Search for the cell housing the specified text and yield its (x, y) center coordinate. 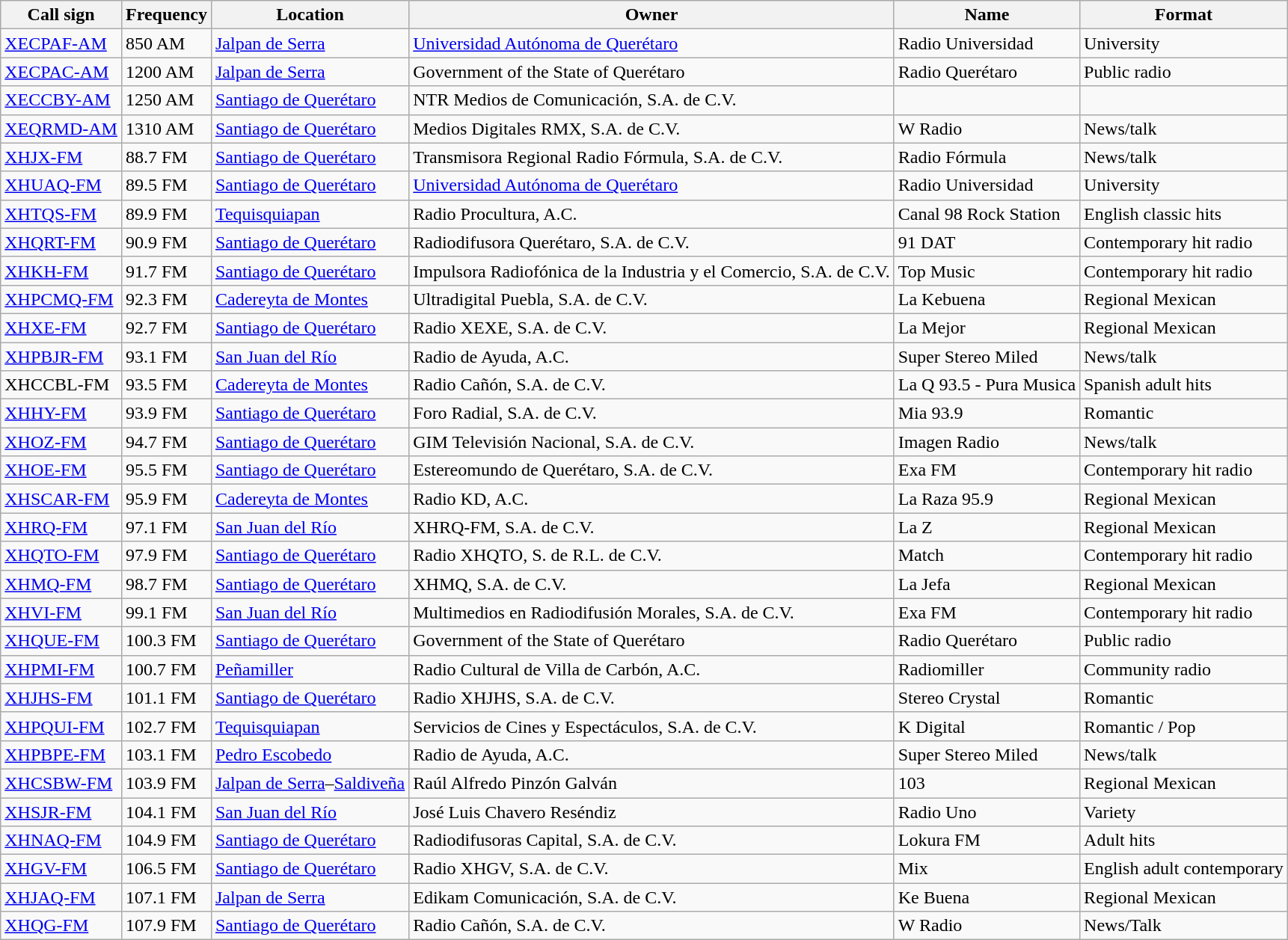
92.3 FM (166, 299)
95.9 FM (166, 499)
Radiodifusora Querétaro, S.A. de C.V. (651, 242)
XHQRT-FM (61, 242)
89.9 FM (166, 214)
Radio Fórmula (987, 157)
91.7 FM (166, 271)
XHQUE-FM (61, 641)
XHGV-FM (61, 869)
XHCCBL-FM (61, 385)
Estereomundo de Querétaro, S.A. de C.V. (651, 470)
Radio XHQTO, S. de R.L. de C.V. (651, 556)
Adult hits (1184, 841)
Radio Cultural de Villa de Carbón, A.C. (651, 669)
XHXE-FM (61, 328)
XHQG-FM (61, 926)
103.1 FM (166, 755)
XHUAQ-FM (61, 185)
100.7 FM (166, 669)
Call sign (61, 15)
Imagen Radio (987, 442)
Spanish adult hits (1184, 385)
98.7 FM (166, 584)
XHMQ, S.A. de C.V. (651, 584)
XHRQ-FM (61, 527)
Radiomiller (987, 669)
Impulsora Radiofónica de la Industria y el Comercio, S.A. de C.V. (651, 271)
La Mejor (987, 328)
Medios Digitales RMX, S.A. de C.V. (651, 129)
91 DAT (987, 242)
XHPBPE-FM (61, 755)
Jalpan de Serra–Saldiveña (310, 783)
XHPQUI-FM (61, 726)
XHPCMQ-FM (61, 299)
English adult contemporary (1184, 869)
XHNAQ-FM (61, 841)
89.5 FM (166, 185)
Lokura FM (987, 841)
XHTQS-FM (61, 214)
Location (310, 15)
K Digital (987, 726)
103.9 FM (166, 783)
GIM Televisión Nacional, S.A. de C.V. (651, 442)
Radio Procultura, A.C. (651, 214)
XHOZ-FM (61, 442)
XHRQ-FM, S.A. de C.V. (651, 527)
XHOE-FM (61, 470)
La Q 93.5 - Pura Musica (987, 385)
Variety (1184, 811)
XHHY-FM (61, 414)
106.5 FM (166, 869)
XECPAF-AM (61, 43)
97.1 FM (166, 527)
95.5 FM (166, 470)
La Jefa (987, 584)
101.1 FM (166, 698)
Match (987, 556)
Community radio (1184, 669)
NTR Medios de Comunicación, S.A. de C.V. (651, 100)
850 AM (166, 43)
93.1 FM (166, 357)
XHSCAR-FM (61, 499)
Radio XHJHS, S.A. de C.V. (651, 698)
Format (1184, 15)
Ultradigital Puebla, S.A. de C.V. (651, 299)
107.1 FM (166, 897)
94.7 FM (166, 442)
XHQTO-FM (61, 556)
103 (987, 783)
XHPBJR-FM (61, 357)
News/Talk (1184, 926)
Stereo Crystal (987, 698)
1250 AM (166, 100)
Multimedios en Radiodifusión Morales, S.A. de C.V. (651, 612)
XHJX-FM (61, 157)
Radio XEXE, S.A. de C.V. (651, 328)
102.7 FM (166, 726)
104.1 FM (166, 811)
Romantic / Pop (1184, 726)
La Kebuena (987, 299)
Raúl Alfredo Pinzón Galván (651, 783)
XECCBY-AM (61, 100)
XHVI-FM (61, 612)
Servicios de Cines y Espectáculos, S.A. de C.V. (651, 726)
1310 AM (166, 129)
XHCSBW-FM (61, 783)
107.9 FM (166, 926)
Radio Uno (987, 811)
XHJHS-FM (61, 698)
104.9 FM (166, 841)
100.3 FM (166, 641)
88.7 FM (166, 157)
Frequency (166, 15)
Mia 93.9 (987, 414)
Edikam Comunicación, S.A. de C.V. (651, 897)
Top Music (987, 271)
1200 AM (166, 72)
XHJAQ-FM (61, 897)
Foro Radial, S.A. de C.V. (651, 414)
La Z (987, 527)
Peñamiller (310, 669)
XHKH-FM (61, 271)
Radiodifusoras Capital, S.A. de C.V. (651, 841)
97.9 FM (166, 556)
XECPAC-AM (61, 72)
Mix (987, 869)
Name (987, 15)
Pedro Escobedo (310, 755)
Ke Buena (987, 897)
Radio KD, A.C. (651, 499)
90.9 FM (166, 242)
Transmisora Regional Radio Fórmula, S.A. de C.V. (651, 157)
XEQRMD-AM (61, 129)
93.5 FM (166, 385)
La Raza 95.9 (987, 499)
Radio XHGV, S.A. de C.V. (651, 869)
XHSJR-FM (61, 811)
Canal 98 Rock Station (987, 214)
XHPMI-FM (61, 669)
99.1 FM (166, 612)
93.9 FM (166, 414)
English classic hits (1184, 214)
XHMQ-FM (61, 584)
Owner (651, 15)
92.7 FM (166, 328)
José Luis Chavero Reséndiz (651, 811)
